Search for the cell housing the specified text and yield its (X, Y) center coordinate. 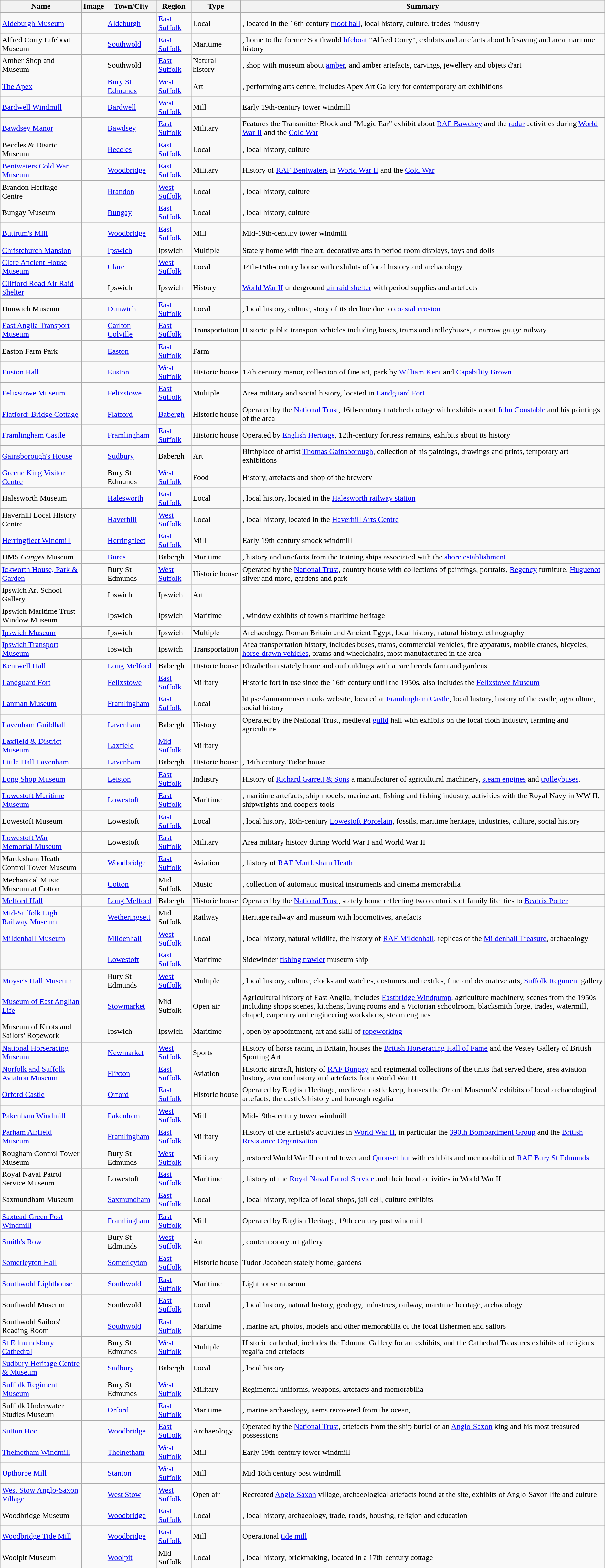
Little Hall Lavenham (41, 762)
Food (216, 477)
Beccles & District Museum (41, 149)
Suffolk Underwater Studies Museum (41, 1410)
Regimental uniforms, weapons, artefacts and memorabilia (423, 1389)
Sports (216, 1052)
Recreated Anglo-Saxon village, archaeological artefacts found at the site, exhibits of Anglo-Saxon life and culture (423, 1494)
Museum of East Anglian Life (41, 1006)
Lanman Museum (41, 704)
Gainsborough's House (41, 456)
Clare (131, 267)
Ipswich Transport Museum (41, 649)
, history of RAF Martlesham Heath (423, 863)
, local history, natural history, geology, industries, railway, maritime heritage, archaeology (423, 1305)
Amber Shop and Museum (41, 65)
Laxfield & District Museum (41, 746)
Bungay Museum (41, 212)
Newmarket (131, 1052)
Laxfield (131, 746)
Lowestoft Maritime Museum (41, 800)
History of horse racing in Britain, houses the British Horseracing Hall of Fame and the Vestey Gallery of British Sporting Art (423, 1052)
14th-15th-century house with exhibits of local history and archaeology (423, 267)
Stately home with fine art, decorative arts in period room displays, toys and dolls (423, 250)
, maritime artefacts, ship models, marine art, fishing and fishing industry, activities with the Royal Navy in WW II, shipwrights and coopers tools (423, 800)
Heritage railway and museum with locomotives, artefacts (423, 918)
Lavenham Guildhall (41, 724)
Ipswich Museum (41, 633)
Archaeology (216, 1431)
, restored World War II control tower and Quonset hut with exhibits and memorabilia of RAF Bury St Edmunds (423, 1158)
Saxtead Green Post Windmill (41, 1220)
Mildenhall (131, 938)
, local history, located in the Haverhill Arts Centre (423, 519)
, local history, natural wildlife, the history of RAF Mildenhall, replicas of the Mildenhall Treasure, archaeology (423, 938)
Bentwaters Cold War Museum (41, 170)
Framlingham Castle (41, 435)
Haverhill (131, 519)
Norfolk and Suffolk Aviation Museum (41, 1074)
Industry (216, 779)
Bardwell (131, 107)
Mildenhall Museum (41, 938)
Dunwich Museum (41, 309)
West Stow (131, 1494)
Halesworth Museum (41, 498)
Mechanical Music Museum at Cotton (41, 884)
Saxmundham Museum (41, 1200)
Museum of Knots and Sailors' Ropework (41, 1032)
Tudor-Jacobean stately home, gardens (423, 1263)
Operated by the National Trust, stately home reflecting two centuries of family life, ties to Beatrix Potter (423, 901)
Woodbridge Tide Mill (41, 1536)
Rougham Control Tower Museum (41, 1158)
Bardwell Windmill (41, 107)
Kentwell Hall (41, 666)
, home to the former Southwold lifeboat "Alfred Corry", exhibits and artefacts about lifesaving and area maritime history (423, 44)
, history of the Royal Naval Patrol Service and their local activities in World War II (423, 1178)
Parham Airfield Museum (41, 1136)
HMS Ganges Museum (41, 557)
Christchurch Mansion (41, 250)
Ipswich Art School Gallery (41, 595)
17th century manor, collection of fine art, park by William Kent and Capability Brown (423, 372)
Alfred Corry Lifeboat Museum (41, 44)
Clifford Road Air Raid Shelter (41, 288)
Lowestoft Museum (41, 821)
Image (94, 6)
Leiston (131, 779)
Sutton Hoo (41, 1431)
Ickworth House, Park & Garden (41, 574)
Southwold Lighthouse (41, 1284)
Royal Naval Patrol Service Museum (41, 1178)
Operated by the National Trust, medieval guild hall with exhibits on the local cloth industry, farming and agriculture (423, 724)
Southwold Museum (41, 1305)
Operated by English Heritage, 19th century post windmill (423, 1220)
Flixton (131, 1074)
Flatford: Bridge Cottage (41, 414)
, performing arts centre, includes Apex Art Gallery for contemporary art exhibitions (423, 86)
Town/City (131, 6)
, located in the 16th century moot hall, local history, culture, trades, industry (423, 23)
Stanton (131, 1473)
Cotton (131, 884)
Bawdsey Manor (41, 128)
Natural history (216, 65)
Sidewinder fishing trawler museum ship (423, 960)
Easton (131, 351)
, shop with museum about amber, and amber artefacts, carvings, jewellery and objets d'art (423, 65)
History of Richard Garrett & Sons a manufacturer of agricultural machinery, steam engines and trolleybuses. (423, 779)
Operated by English Heritage, 12th-century fortress remains, exhibits about its history (423, 435)
, marine archaeology, items recovered from the ocean, (423, 1410)
East Anglia Transport Museum (41, 330)
, local history, located in the Halesworth railway station (423, 498)
Operated by the National Trust, artefacts from the ship burial of an Anglo-Saxon king and his most treasured possessions (423, 1431)
, history and artefacts from the training ships associated with the shore establishment (423, 557)
, local history (423, 1368)
, local history, archaeology, trade, roads, housing, religion and education (423, 1515)
Area military and social history, located in Landguard Fort (423, 393)
Mid-Suffolk Light Railway Museum (41, 918)
The Apex (41, 86)
Upthorpe Mill (41, 1473)
Long Shop Museum (41, 779)
Carlton Colville (131, 330)
Wetheringsett (131, 918)
West Stow Anglo-Saxon Village (41, 1494)
Southwold Sailors' Reading Room (41, 1326)
, local history, culture, clocks and watches, costumes and textiles, fine and decorative arts, Suffolk Regiment gallery (423, 980)
Flatford (131, 414)
World War II underground air raid shelter with period supplies and artefacts (423, 288)
Haverhill Local History Centre (41, 519)
Woolpit (131, 1557)
Birthplace of artist Thomas Gainsborough, collection of his paintings, drawings and prints, temporary art exhibitions (423, 456)
Pakenham Windmill (41, 1116)
Features the Transmitter Block and "Magic Ear" exhibit about RAF Bawdsey and the radar activities during World War II and the Cold War (423, 128)
Historic public transport vehicles including buses, trams and trolleybuses, a narrow gauge railway (423, 330)
Region (174, 6)
Somerleyton Hall (41, 1263)
Woolpit Museum (41, 1557)
Felixstowe Museum (41, 393)
Brandon (131, 191)
Saxmundham (131, 1200)
, local history, 18th-century Lowestoft Porcelain, fossils, maritime heritage, industries, culture, social history (423, 821)
Operated by the National Trust, 16th-century thatched cottage with exhibits about John Constable and his paintings of the area (423, 414)
, marine art, photos, models and other memorabilia of the local fishermen and sailors (423, 1326)
History of the airfield's activities in World War II, in particular the 390th Bombardment Group and the British Resistance Organisation (423, 1136)
Historic fort in use since the 16th century until the 1950s, also includes the Felixstowe Museum (423, 682)
Herringfleet (131, 540)
Archaeology, Roman Britain and Ancient Egypt, local history, natural history, ethnography (423, 633)
Greene King Visitor Centre (41, 477)
Pakenham (131, 1116)
Ipswich Maritime Trust Window Museum (41, 616)
Bungay (131, 212)
Melford Hall (41, 901)
, window exhibits of town's maritime heritage (423, 616)
Clare Ancient House Museum (41, 267)
Beccles (131, 149)
, open by appointment, art and skill of ropeworking (423, 1032)
Euston Hall (41, 372)
Thelnetham (131, 1452)
Early 19th century smock windmill (423, 540)
Herringfleet Windmill (41, 540)
Bures (131, 557)
Farm (216, 351)
, contemporary art gallery (423, 1242)
Elizabethan stately home and outbuildings with a rare breeds farm and gardens (423, 666)
Martlesham Heath Control Tower Museum (41, 863)
Somerleyton (131, 1263)
, 14th century Tudor house (423, 762)
History, artefacts and shop of the brewery (423, 477)
Type (216, 6)
Stowmarket (131, 1006)
Dunwich (131, 309)
Railway (216, 918)
National Horseracing Museum (41, 1052)
Name (41, 6)
Bawdsey (131, 128)
Aldeburgh (131, 23)
St Edmundsbury Cathedral (41, 1347)
Smith's Row (41, 1242)
Suffolk Regiment Museum (41, 1389)
Sudbury Heritage Centre & Museum (41, 1368)
https://lanmanmuseum.uk/ website, located at Framlingham Castle, local history, history of the castle, agriculture, social history (423, 704)
, local history, culture, story of its decline due to coastal erosion (423, 309)
Moyse's Hall Museum (41, 980)
, collection of automatic musical instruments and cinema memorabilia (423, 884)
Euston (131, 372)
Music (216, 884)
Mid 18th century post windmill (423, 1473)
Area military history during World War I and World War II (423, 842)
Brandon Heritage Centre (41, 191)
Buttrum's Mill (41, 233)
Landguard Fort (41, 682)
Thelnetham Windmill (41, 1452)
Operational tide mill (423, 1536)
Lighthouse museum (423, 1284)
Operated by the National Trust, country house with collections of paintings, portraits, Regency furniture, Huguenot silver and more, gardens and park (423, 574)
History of RAF Bentwaters in World War II and the Cold War (423, 170)
, local history, replica of local shops, jail cell, culture exhibits (423, 1200)
Summary (423, 6)
Orford Castle (41, 1094)
Easton Farm Park (41, 351)
Historic cathedral, includes the Edmund Gallery for art exhibits, and the Cathedral Treasures exhibits of religious regalia and artefacts (423, 1347)
Woodbridge Museum (41, 1515)
Lowestoft War Memorial Museum (41, 842)
, local history, brickmaking, located in a 17th-century cottage (423, 1557)
Halesworth (131, 498)
Aldeburgh Museum (41, 23)
